Find where the given text appears and provide that cell's center as [x, y] coordinate. 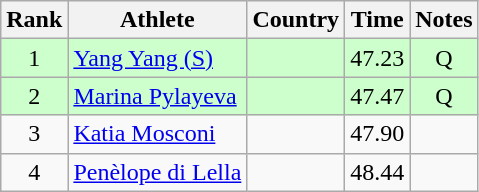
Athlete [158, 20]
47.90 [378, 134]
Penèlope di Lella [158, 172]
4 [34, 172]
47.47 [378, 96]
Country [296, 20]
Yang Yang (S) [158, 58]
Katia Mosconi [158, 134]
2 [34, 96]
3 [34, 134]
1 [34, 58]
48.44 [378, 172]
Notes [444, 20]
47.23 [378, 58]
Marina Pylayeva [158, 96]
Rank [34, 20]
Time [378, 20]
